Scan for the cell matching the given text and deliver its [x, y] coordinate at center. 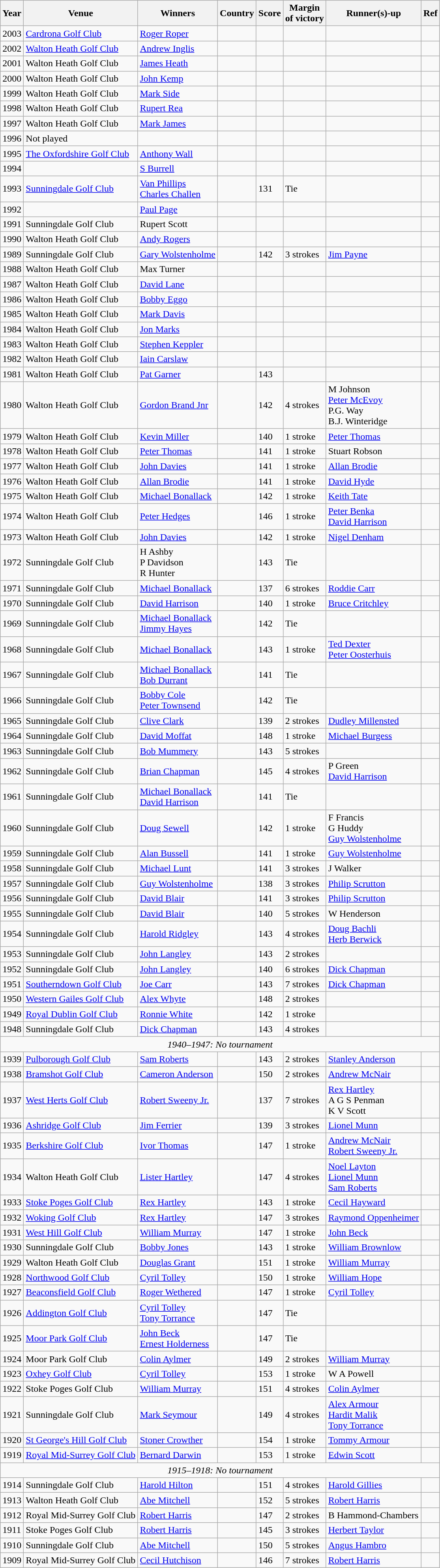
1967 [12, 675]
Michael Lunt [178, 869]
Gordon Brand Jnr [178, 405]
131 [270, 188]
Anthony Wall [178, 153]
H AshbyP DavidsonR Hunter [178, 563]
Mark James [178, 123]
1985 [12, 314]
1953 [12, 954]
S Burrell [178, 168]
Iain Carslaw [178, 359]
1966 [12, 700]
1911 [12, 1530]
1959 [12, 854]
St George's Hill Golf Club [81, 1440]
1920 [12, 1440]
Max Turner [178, 269]
1958 [12, 869]
Stuart Robson [373, 451]
Paul Page [178, 209]
Lionel Munn [373, 1126]
John BeckErnest Holderness [178, 1338]
1980 [12, 405]
1984 [12, 329]
Bob Mummery [178, 751]
Woking Golf Club [81, 1217]
Cecil Hutchison [178, 1560]
Ronnie White [178, 1014]
West Herts Golf Club [81, 1100]
1973 [12, 537]
Peter Benka David Harrison [373, 516]
Stanley Anderson [373, 1059]
West Hill Golf Club [81, 1232]
1994 [12, 168]
1933 [12, 1203]
F Francis G Huddy Guy Wolstenholme [373, 828]
Michael Burgess [373, 736]
P Green David Harrison [373, 771]
David Moffat [178, 736]
Gary Wolstenholme [178, 254]
1949 [12, 1014]
Bobby ColePeter Townsend [178, 700]
154 [270, 1440]
Lister Hartley [178, 1177]
Peter Hedges [178, 516]
1930 [12, 1247]
David Hyde [373, 481]
Bruce Critchley [373, 603]
1961 [12, 796]
1988 [12, 269]
1964 [12, 736]
1990 [12, 239]
Andy Rogers [178, 239]
Bramshot Golf Club [81, 1074]
1929 [12, 1262]
Rupert Scott [178, 224]
Cecil Hayward [373, 1203]
1962 [12, 771]
1955 [12, 914]
Ted Dexter Peter Oosterhuis [373, 649]
1986 [12, 299]
1921 [12, 1415]
1957 [12, 884]
1926 [12, 1313]
Addington Golf Club [81, 1313]
1923 [12, 1374]
1976 [12, 481]
William Brownlow [373, 1247]
1965 [12, 721]
Doug Bachli Herb Berwick [373, 934]
1932 [12, 1217]
M Johnson Peter McEvoy P.G. Way B.J. Winteridge [373, 405]
The Oxfordshire Golf Club [81, 153]
Not played [81, 138]
Venue [81, 13]
1912 [12, 1515]
James Heath [178, 63]
1989 [12, 254]
1999 [12, 93]
1975 [12, 496]
Bernard Darwin [178, 1455]
Cyril TolleyTony Torrance [178, 1313]
1938 [12, 1074]
Royal Dublin Golf Club [81, 1014]
1915–1918: No tournament [220, 1470]
1910 [12, 1545]
Cameron Anderson [178, 1074]
1963 [12, 751]
Andrew McNair [373, 1074]
1981 [12, 374]
Brian Chapman [178, 771]
Michael BonallackDavid Harrison [178, 796]
Robert Sweeny Jr. [178, 1100]
Beaconsfield Golf Club [81, 1292]
1968 [12, 649]
Dudley Millensted [373, 721]
Ashridge Golf Club [81, 1126]
Southerndown Golf Club [81, 984]
1983 [12, 344]
1925 [12, 1338]
Rupert Rea [178, 108]
Score [270, 13]
Ref [430, 13]
2003 [12, 34]
Northwood Golf Club [81, 1277]
1978 [12, 451]
David Lane [178, 284]
Raymond Oppenheimer [373, 1217]
1998 [12, 108]
1977 [12, 466]
1924 [12, 1359]
1954 [12, 934]
Alan Bussell [178, 854]
1914 [12, 1485]
152 [270, 1500]
Clive Clark [178, 721]
Mark Side [178, 93]
Roddie Carr [373, 588]
Michael BonallackJimmy Hayes [178, 624]
1971 [12, 588]
1974 [12, 516]
1952 [12, 969]
Bobby Jones [178, 1247]
1993 [12, 188]
1987 [12, 284]
David Harrison [178, 603]
Cardrona Golf Club [81, 34]
Mark Seymour [178, 1415]
Year [12, 13]
Stephen Keppler [178, 344]
Runner(s)-up [373, 13]
W A Powell [373, 1374]
J Walker [373, 869]
Angus Hambro [373, 1545]
Country [237, 13]
2001 [12, 63]
1995 [12, 153]
Joe Carr [178, 984]
1937 [12, 1100]
1948 [12, 1029]
2000 [12, 78]
1913 [12, 1500]
1970 [12, 603]
Edwin Scott [373, 1455]
1972 [12, 563]
1982 [12, 359]
Harold Hilton [178, 1485]
Keith Tate [373, 496]
138 [270, 884]
Pat Garner [178, 374]
Marginof victory [305, 13]
Michael BonallackBob Durrant [178, 675]
Stoner Crowther [178, 1440]
1991 [12, 224]
Roger Roper [178, 34]
1940–1947: No tournament [220, 1044]
1935 [12, 1146]
Van PhillipsCharles Challen [178, 188]
1922 [12, 1389]
1939 [12, 1059]
Rex Hartley A G S Penman K V Scott [373, 1100]
Oxhey Golf Club [81, 1374]
Tommy Armour [373, 1440]
Jim Ferrier [178, 1126]
1909 [12, 1560]
1936 [12, 1126]
Douglas Grant [178, 1262]
1928 [12, 1277]
Bobby Eggo [178, 299]
Doug Sewell [178, 828]
John Beck [373, 1232]
1960 [12, 828]
1996 [12, 138]
Mark Davis [178, 314]
2002 [12, 48]
Sam Roberts [178, 1059]
Andrew Inglis [178, 48]
1951 [12, 984]
Harold Ridgley [178, 934]
1956 [12, 899]
W Henderson [373, 914]
Harold Gillies [373, 1485]
1934 [12, 1177]
Roger Wethered [178, 1292]
1927 [12, 1292]
1992 [12, 209]
1997 [12, 123]
Andrew McNair Robert Sweeny Jr. [373, 1146]
Pulborough Golf Club [81, 1059]
Nigel Denham [373, 537]
Noel Layton Lionel Munn Sam Roberts [373, 1177]
1919 [12, 1455]
Winners [178, 13]
Ivor Thomas [178, 1146]
Herbert Taylor [373, 1530]
1950 [12, 999]
Western Gailes Golf Club [81, 999]
Jon Marks [178, 329]
William Hope [373, 1277]
John Kemp [178, 78]
1979 [12, 436]
Alex Whyte [178, 999]
1931 [12, 1232]
B Hammond-Chambers [373, 1515]
1969 [12, 624]
Alex Armour Hardit Malik Tony Torrance [373, 1415]
Berkshire Golf Club [81, 1146]
Kevin Miller [178, 436]
Jim Payne [373, 254]
